Extract the (x, y) coordinate from the center of the cell holding the provided text.  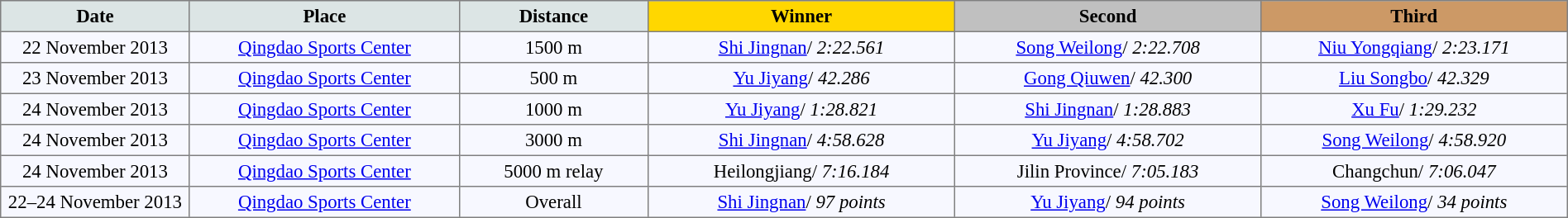
5000 m relay (554, 171)
Yu Jiyang/ 94 points (1108, 202)
Yu Jiyang/ 1:28.821 (801, 109)
23 November 2013 (95, 78)
Date (95, 17)
1000 m (554, 109)
Song Weilong/ 34 points (1414, 202)
Winner (801, 17)
Song Weilong/ 4:58.920 (1414, 140)
Gong Qiuwen/ 42.300 (1108, 78)
Distance (554, 17)
Song Weilong/ 2:22.708 (1108, 47)
Heilongjiang/ 7:16.184 (801, 171)
Yu Jiyang/ 4:58.702 (1108, 140)
Shi Jingnan/ 4:58.628 (801, 140)
1500 m (554, 47)
Shi Jingnan/ 1:28.883 (1108, 109)
22–24 November 2013 (95, 202)
Niu Yongqiang/ 2:23.171 (1414, 47)
3000 m (554, 140)
Overall (554, 202)
Second (1108, 17)
Shi Jingnan/ 97 points (801, 202)
22 November 2013 (95, 47)
Jilin Province/ 7:05.183 (1108, 171)
Changchun/ 7:06.047 (1414, 171)
500 m (554, 78)
Place (324, 17)
Third (1414, 17)
Liu Songbo/ 42.329 (1414, 78)
Shi Jingnan/ 2:22.561 (801, 47)
Xu Fu/ 1:29.232 (1414, 109)
Yu Jiyang/ 42.286 (801, 78)
